Find where the given text appears and provide that cell's center as [X, Y] coordinate. 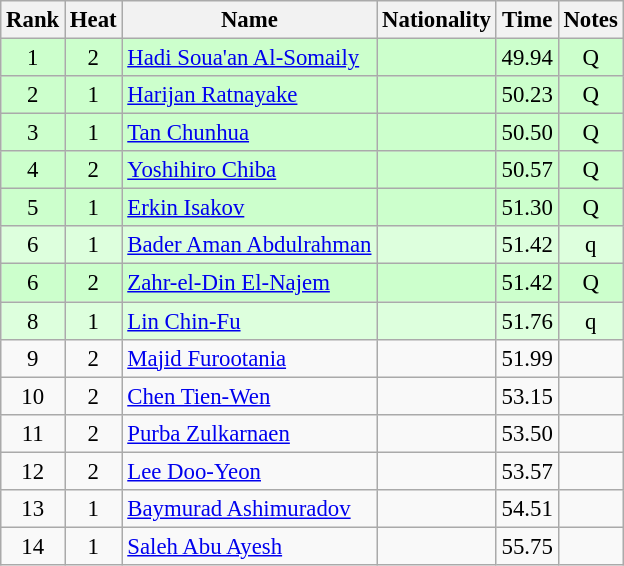
Baymurad Ashimuradov [250, 509]
54.51 [527, 509]
Notes [590, 20]
Hadi Soua'an Al-Somaily [250, 58]
8 [33, 321]
50.50 [527, 133]
Zahr-el-Din El-Najem [250, 283]
5 [33, 208]
Tan Chunhua [250, 133]
53.57 [527, 471]
14 [33, 546]
10 [33, 396]
9 [33, 358]
51.99 [527, 358]
12 [33, 471]
Lee Doo-Yeon [250, 471]
11 [33, 433]
53.50 [527, 433]
51.30 [527, 208]
Rank [33, 20]
Lin Chin-Fu [250, 321]
Erkin Isakov [250, 208]
Name [250, 20]
Yoshihiro Chiba [250, 170]
Majid Furootania [250, 358]
51.76 [527, 321]
Saleh Abu Ayesh [250, 546]
49.94 [527, 58]
Purba Zulkarnaen [250, 433]
Bader Aman Abdulrahman [250, 245]
4 [33, 170]
3 [33, 133]
Harijan Ratnayake [250, 95]
Chen Tien-Wen [250, 396]
Time [527, 20]
Heat [94, 20]
13 [33, 509]
50.23 [527, 95]
53.15 [527, 396]
50.57 [527, 170]
55.75 [527, 546]
Nationality [436, 20]
